Search for the cell housing the specified text and yield its [X, Y] center coordinate. 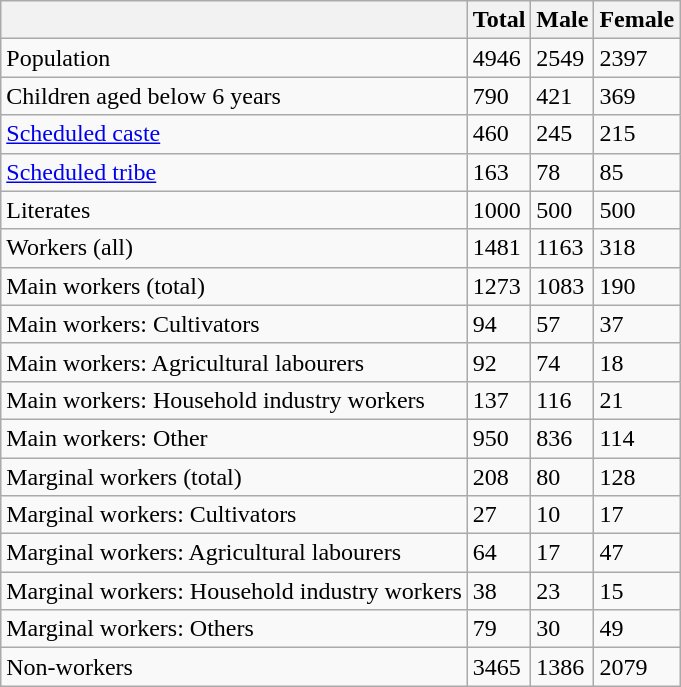
30 [562, 629]
Main workers: Other [234, 438]
1273 [499, 286]
Main workers: Cultivators [234, 324]
460 [499, 134]
1083 [562, 286]
137 [499, 400]
Main workers (total) [234, 286]
245 [562, 134]
1163 [562, 248]
215 [637, 134]
116 [562, 400]
4946 [499, 58]
128 [637, 477]
10 [562, 515]
Main workers: Household industry workers [234, 400]
47 [637, 553]
190 [637, 286]
1386 [562, 667]
74 [562, 362]
Workers (all) [234, 248]
Marginal workers: Household industry workers [234, 591]
163 [499, 172]
21 [637, 400]
85 [637, 172]
114 [637, 438]
Marginal workers: Others [234, 629]
15 [637, 591]
790 [499, 96]
2397 [637, 58]
27 [499, 515]
Marginal workers (total) [234, 477]
64 [499, 553]
Scheduled tribe [234, 172]
Male [562, 20]
208 [499, 477]
1000 [499, 210]
2079 [637, 667]
23 [562, 591]
Marginal workers: Agricultural labourers [234, 553]
3465 [499, 667]
49 [637, 629]
Main workers: Agricultural labourers [234, 362]
78 [562, 172]
Literates [234, 210]
318 [637, 248]
950 [499, 438]
836 [562, 438]
421 [562, 96]
Children aged below 6 years [234, 96]
80 [562, 477]
2549 [562, 58]
92 [499, 362]
Female [637, 20]
94 [499, 324]
Marginal workers: Cultivators [234, 515]
18 [637, 362]
Total [499, 20]
57 [562, 324]
Scheduled caste [234, 134]
Non-workers [234, 667]
Population [234, 58]
79 [499, 629]
369 [637, 96]
37 [637, 324]
1481 [499, 248]
38 [499, 591]
